Locate the cell with the specified text and output its [X, Y] center coordinate. 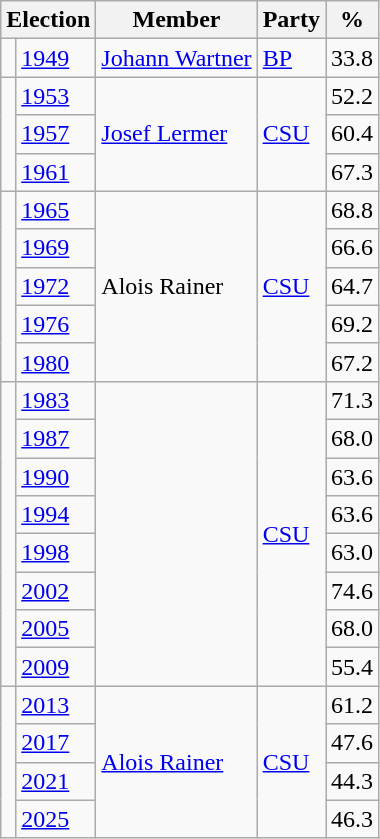
60.4 [352, 134]
1949 [56, 58]
Johann Wartner [176, 58]
1961 [56, 172]
2009 [56, 667]
Election [48, 20]
64.7 [352, 286]
63.0 [352, 553]
52.2 [352, 96]
1965 [56, 210]
67.2 [352, 362]
Member [176, 20]
1969 [56, 248]
44.3 [352, 781]
47.6 [352, 743]
67.3 [352, 172]
66.6 [352, 248]
55.4 [352, 667]
71.3 [352, 400]
33.8 [352, 58]
% [352, 20]
1990 [56, 477]
2005 [56, 629]
1976 [56, 324]
46.3 [352, 819]
1972 [56, 286]
1953 [56, 96]
1987 [56, 438]
1998 [56, 553]
Josef Lermer [176, 134]
1983 [56, 400]
1957 [56, 134]
BP [291, 58]
1994 [56, 515]
1980 [56, 362]
2017 [56, 743]
2021 [56, 781]
68.8 [352, 210]
Party [291, 20]
69.2 [352, 324]
61.2 [352, 705]
74.6 [352, 591]
2013 [56, 705]
2002 [56, 591]
2025 [56, 819]
